Locate the cell with the specified text and output its [X, Y] center coordinate. 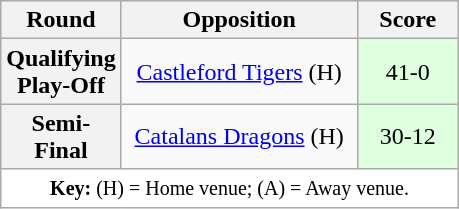
30-12 [408, 136]
Castleford Tigers (H) [239, 72]
Round [61, 20]
Catalans Dragons (H) [239, 136]
Score [408, 20]
Qualifying Play-Off [61, 72]
Opposition [239, 20]
Key: (H) = Home venue; (A) = Away venue. [230, 188]
41-0 [408, 72]
Semi-Final [61, 136]
